Extract the [x, y] coordinate from the center of the cell holding the provided text.  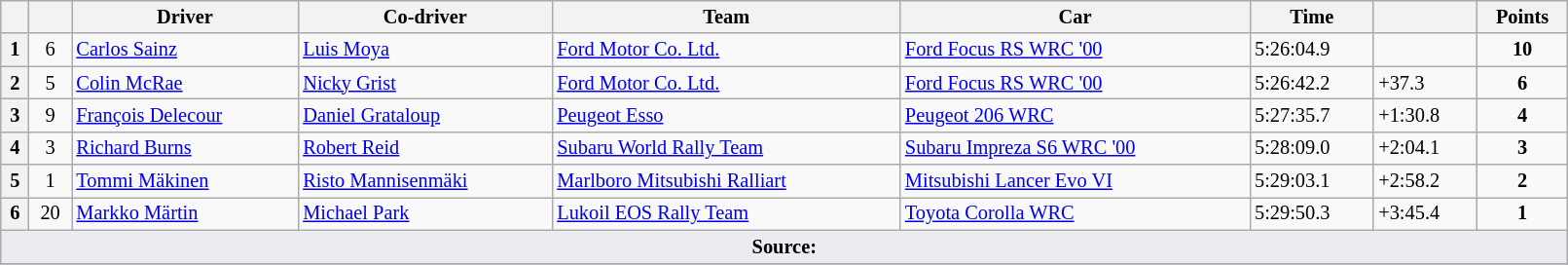
+1:30.8 [1425, 115]
Mitsubishi Lancer Evo VI [1075, 181]
Robert Reid [424, 148]
Team [726, 17]
Nicky Grist [424, 83]
Colin McRae [185, 83]
Source: [784, 246]
Marlboro Mitsubishi Ralliart [726, 181]
10 [1522, 50]
Subaru Impreza S6 WRC '00 [1075, 148]
5:29:50.3 [1312, 213]
Subaru World Rally Team [726, 148]
Car [1075, 17]
Peugeot Esso [726, 115]
Co-driver [424, 17]
Driver [185, 17]
5:27:35.7 [1312, 115]
+3:45.4 [1425, 213]
Richard Burns [185, 148]
5:26:42.2 [1312, 83]
Tommi Mäkinen [185, 181]
Points [1522, 17]
Peugeot 206 WRC [1075, 115]
Carlos Sainz [185, 50]
5:28:09.0 [1312, 148]
5:29:03.1 [1312, 181]
Michael Park [424, 213]
5:26:04.9 [1312, 50]
Lukoil EOS Rally Team [726, 213]
Time [1312, 17]
François Delecour [185, 115]
+2:04.1 [1425, 148]
Risto Mannisenmäki [424, 181]
20 [51, 213]
Toyota Corolla WRC [1075, 213]
9 [51, 115]
+37.3 [1425, 83]
Markko Märtin [185, 213]
+2:58.2 [1425, 181]
Luis Moya [424, 50]
Daniel Grataloup [424, 115]
